Capture the cell that displays the provided text and extract its [x, y] central coordinate. 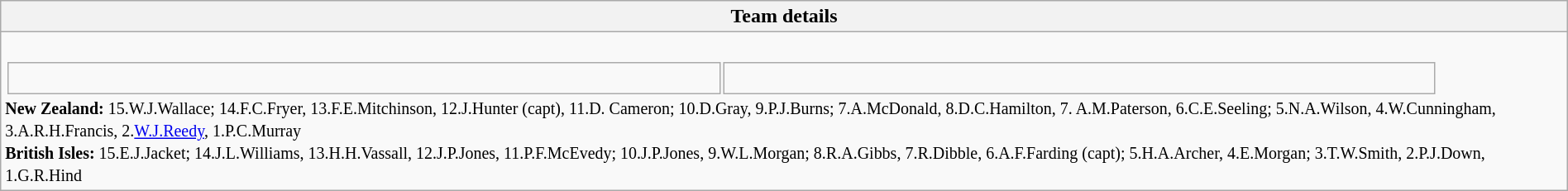
Team details [784, 17]
